Pinpoint the cell where the given text exists, returning its [X, Y] midpoint coordinate. 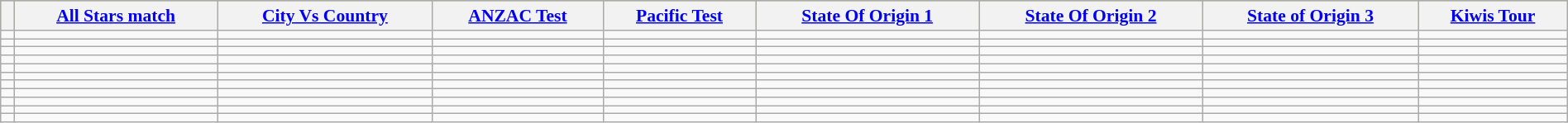
State Of Origin 1 [868, 16]
ANZAC Test [518, 16]
All Stars match [116, 16]
State of Origin 3 [1310, 16]
Kiwis Tour [1493, 16]
City Vs Country [324, 16]
Pacific Test [680, 16]
State Of Origin 2 [1091, 16]
